Locate the cell with the specified text and output its [X, Y] center coordinate. 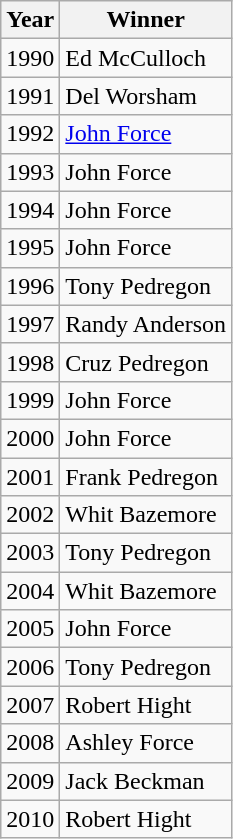
Frank Pedregon [146, 477]
2006 [30, 667]
1996 [30, 286]
2007 [30, 705]
1992 [30, 134]
1990 [30, 58]
Cruz Pedregon [146, 362]
1993 [30, 172]
2003 [30, 553]
Jack Beckman [146, 781]
Randy Anderson [146, 324]
Winner [146, 20]
2000 [30, 438]
2008 [30, 743]
2001 [30, 477]
1999 [30, 400]
2009 [30, 781]
2002 [30, 515]
Del Worsham [146, 96]
2004 [30, 591]
1995 [30, 248]
2005 [30, 629]
1997 [30, 324]
2010 [30, 819]
1998 [30, 362]
1994 [30, 210]
Ashley Force [146, 743]
Ed McCulloch [146, 58]
Year [30, 20]
1991 [30, 96]
